Return the [X, Y] coordinate for the center point of the cell that contains the specified text.  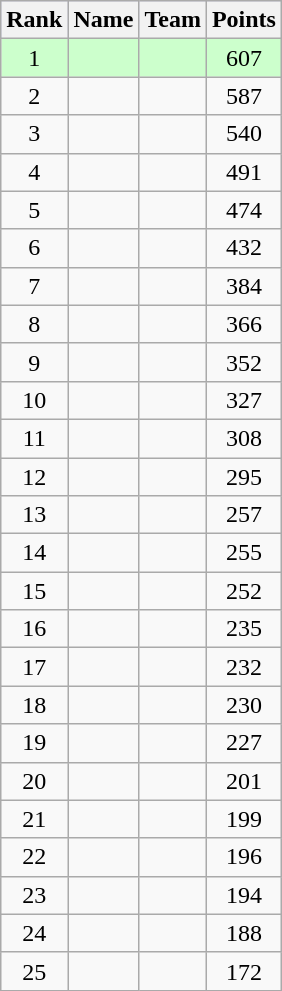
196 [244, 857]
194 [244, 895]
7 [34, 286]
10 [34, 400]
21 [34, 819]
3 [34, 134]
295 [244, 477]
5 [34, 210]
Points [244, 20]
2 [34, 96]
384 [244, 286]
Name [104, 20]
13 [34, 515]
23 [34, 895]
587 [244, 96]
308 [244, 438]
540 [244, 134]
232 [244, 667]
8 [34, 324]
Team [173, 20]
6 [34, 248]
24 [34, 933]
255 [244, 553]
235 [244, 629]
432 [244, 248]
366 [244, 324]
9 [34, 362]
257 [244, 515]
1 [34, 58]
188 [244, 933]
491 [244, 172]
172 [244, 971]
11 [34, 438]
22 [34, 857]
19 [34, 743]
15 [34, 591]
201 [244, 781]
4 [34, 172]
20 [34, 781]
474 [244, 210]
327 [244, 400]
12 [34, 477]
14 [34, 553]
16 [34, 629]
607 [244, 58]
25 [34, 971]
18 [34, 705]
252 [244, 591]
Rank [34, 20]
230 [244, 705]
199 [244, 819]
227 [244, 743]
17 [34, 667]
352 [244, 362]
